Pinpoint the cell where the given text exists, returning its [X, Y] midpoint coordinate. 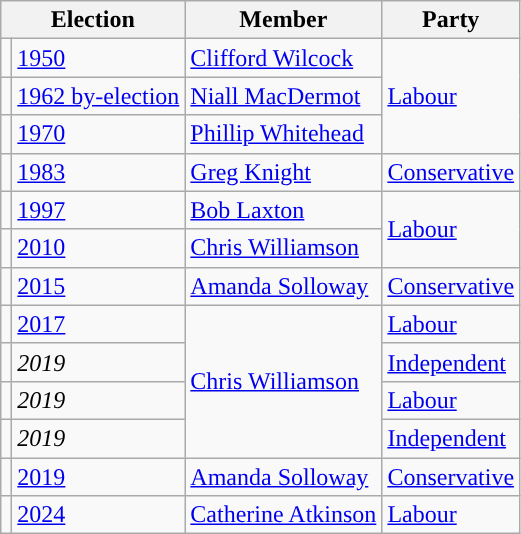
Bob Laxton [284, 210]
1997 [98, 210]
Niall MacDermot [284, 96]
1970 [98, 134]
Catherine Atkinson [284, 515]
Election [93, 20]
2010 [98, 248]
2015 [98, 286]
1983 [98, 172]
Greg Knight [284, 172]
1950 [98, 58]
Clifford Wilcock [284, 58]
2017 [98, 324]
Member [284, 20]
1962 by-election [98, 96]
Party [451, 20]
2024 [98, 515]
Phillip Whitehead [284, 134]
